Output the [x, y] coordinate of the center of the cell containing the given text.  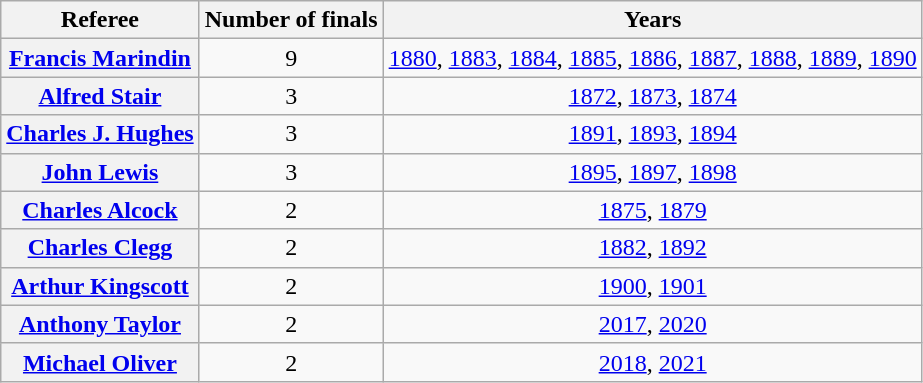
1872, 1873, 1874 [652, 96]
2018, 2021 [652, 362]
Number of finals [291, 20]
Arthur Kingscott [100, 286]
Years [652, 20]
1875, 1879 [652, 210]
1895, 1897, 1898 [652, 172]
2017, 2020 [652, 324]
Michael Oliver [100, 362]
Charles J. Hughes [100, 134]
Anthony Taylor [100, 324]
1891, 1893, 1894 [652, 134]
1882, 1892 [652, 248]
Charles Clegg [100, 248]
Alfred Stair [100, 96]
1900, 1901 [652, 286]
9 [291, 58]
Francis Marindin [100, 58]
John Lewis [100, 172]
Charles Alcock [100, 210]
1880, 1883, 1884, 1885, 1886, 1887, 1888, 1889, 1890 [652, 58]
Referee [100, 20]
